Pinpoint the cell where the given text exists, returning its (x, y) midpoint coordinate. 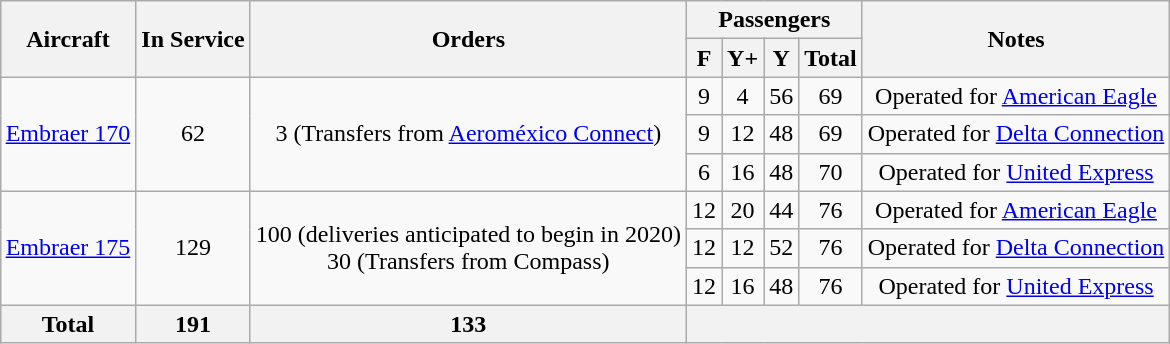
129 (193, 248)
3 (Transfers from Aeroméxico Connect) (468, 134)
6 (704, 172)
Embraer 170 (68, 134)
Embraer 175 (68, 248)
4 (743, 96)
Orders (468, 39)
62 (193, 134)
44 (782, 210)
100 (deliveries anticipated to begin in 2020)30 (Transfers from Compass) (468, 248)
Notes (1016, 39)
52 (782, 248)
70 (831, 172)
Y+ (743, 58)
Aircraft (68, 39)
191 (193, 324)
20 (743, 210)
Y (782, 58)
56 (782, 96)
Passengers (774, 20)
133 (468, 324)
F (704, 58)
In Service (193, 39)
